Capture the cell that displays the provided text and extract its (X, Y) central coordinate. 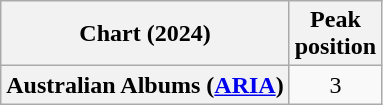
Australian Albums (ARIA) (145, 85)
Chart (2024) (145, 34)
Peakposition (335, 34)
3 (335, 85)
